Locate the cell with the specified text and output its (x, y) center coordinate. 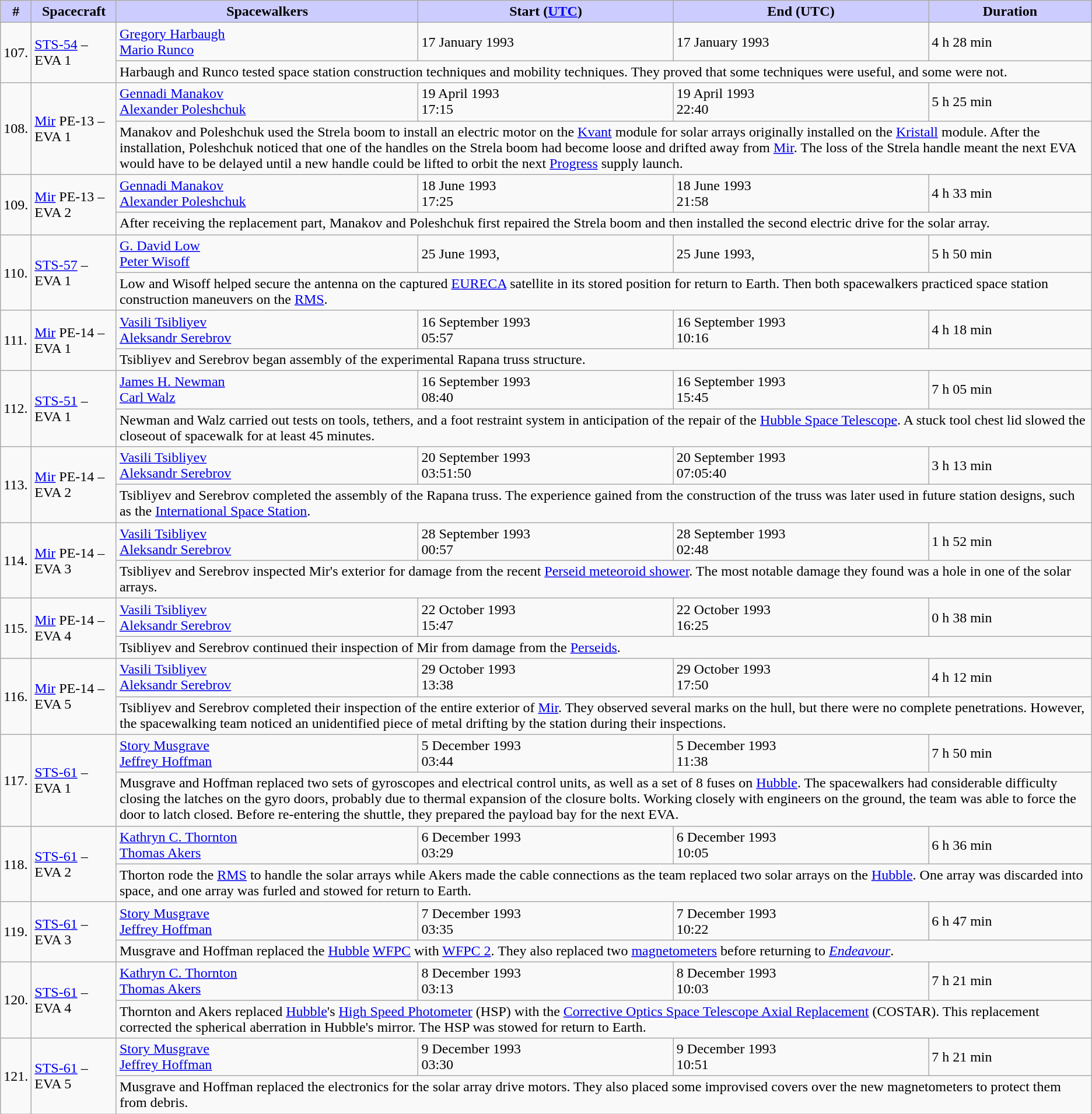
Tsibliyev and Serebrov continued their inspection of Mir from damage from the Perseids. (604, 647)
116. (16, 696)
STS-61 – EVA 4 (74, 1000)
120. (16, 1000)
16 September 199305:57 (546, 329)
Mir PE-14 – EVA 1 (74, 341)
Duration (1010, 12)
0 h 38 min (1010, 617)
4 h 28 min (1010, 42)
4 h 18 min (1010, 329)
115. (16, 629)
STS-61 – EVA 3 (74, 932)
James H. Newman Carl Walz (267, 390)
16 September 199310:16 (800, 329)
6 December 199303:29 (546, 845)
118. (16, 864)
6 h 36 min (1010, 845)
109. (16, 204)
9 December 199303:30 (546, 1057)
STS-57 – EVA 1 (74, 272)
7 December 199310:22 (800, 920)
119. (16, 932)
7 December 199303:35 (546, 920)
8 December 199303:13 (546, 981)
3 h 13 min (1010, 465)
117. (16, 780)
28 September 199302:48 (800, 541)
114. (16, 560)
108. (16, 128)
Tsibliyev and Serebrov began assembly of the experimental Rapana truss structure. (604, 359)
Gregory Harbaugh Mario Runco (267, 42)
6 December 199310:05 (800, 845)
19 April 199317:15 (546, 101)
Spacecraft (74, 12)
18 June 199317:25 (546, 194)
Mir PE-14 – EVA 3 (74, 560)
STS-61 – EVA 2 (74, 864)
Mir PE-13 – EVA 2 (74, 204)
111. (16, 341)
G. David Low Peter Wisoff (267, 253)
4 h 33 min (1010, 194)
End (UTC) (800, 12)
29 October 199317:50 (800, 678)
20 September 199307:05:40 (800, 465)
9 December 199310:51 (800, 1057)
121. (16, 1076)
Mir PE-14 – EVA 5 (74, 696)
20 September 199303:51:50 (546, 465)
Mir PE-14 – EVA 4 (74, 629)
5 December 199303:44 (546, 754)
5 h 25 min (1010, 101)
STS-61 – EVA 1 (74, 780)
Start (UTC) (546, 12)
29 October 199313:38 (546, 678)
Musgrave and Hoffman replaced the Hubble WFPC with WFPC 2. They also replaced two magnetometers before returning to Endeavour. (604, 951)
STS-51 – EVA 1 (74, 408)
5 December 199311:38 (800, 754)
6 h 47 min (1010, 920)
8 December 199310:03 (800, 981)
16 September 199308:40 (546, 390)
113. (16, 485)
STS-61 – EVA 5 (74, 1076)
7 h 05 min (1010, 390)
1 h 52 min (1010, 541)
22 October 199315:47 (546, 617)
# (16, 12)
16 September 199315:45 (800, 390)
28 September 199300:57 (546, 541)
Mir PE-13 – EVA 1 (74, 128)
Mir PE-14 – EVA 2 (74, 485)
107. (16, 52)
22 October 199316:25 (800, 617)
7 h 50 min (1010, 754)
STS-54 – EVA 1 (74, 52)
Spacewalkers (267, 12)
19 April 199322:40 (800, 101)
5 h 50 min (1010, 253)
18 June 199321:58 (800, 194)
110. (16, 272)
4 h 12 min (1010, 678)
112. (16, 408)
